Output the (X, Y) coordinate of the center of the cell containing the given text.  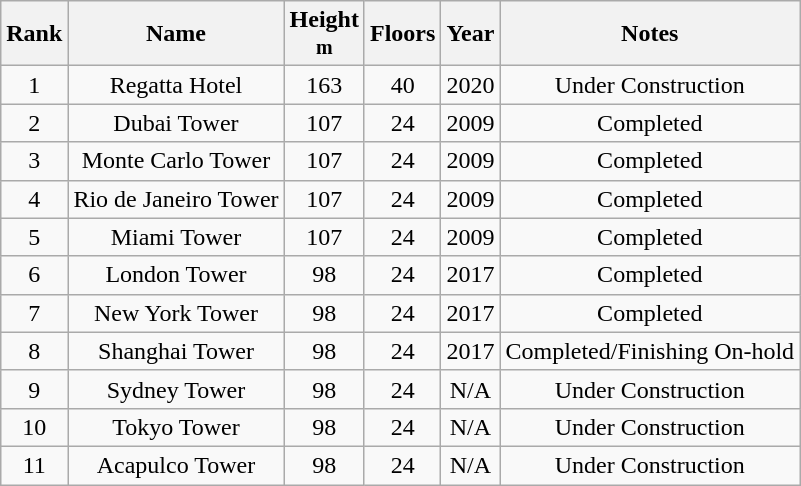
9 (34, 389)
40 (402, 85)
Heightm (324, 34)
10 (34, 427)
Name (176, 34)
2 (34, 123)
Shanghai Tower (176, 351)
Rio de Janeiro Tower (176, 199)
4 (34, 199)
1 (34, 85)
Dubai Tower (176, 123)
163 (324, 85)
Sydney Tower (176, 389)
New York Tower (176, 313)
2020 (470, 85)
5 (34, 237)
3 (34, 161)
Completed/Finishing On-hold (650, 351)
7 (34, 313)
Monte Carlo Tower (176, 161)
Miami Tower (176, 237)
Year (470, 34)
Tokyo Tower (176, 427)
8 (34, 351)
Floors (402, 34)
Rank (34, 34)
Regatta Hotel (176, 85)
6 (34, 275)
11 (34, 465)
London Tower (176, 275)
Notes (650, 34)
Acapulco Tower (176, 465)
